Detect which cell encompasses the target text, then output its (x, y) center coordinate. 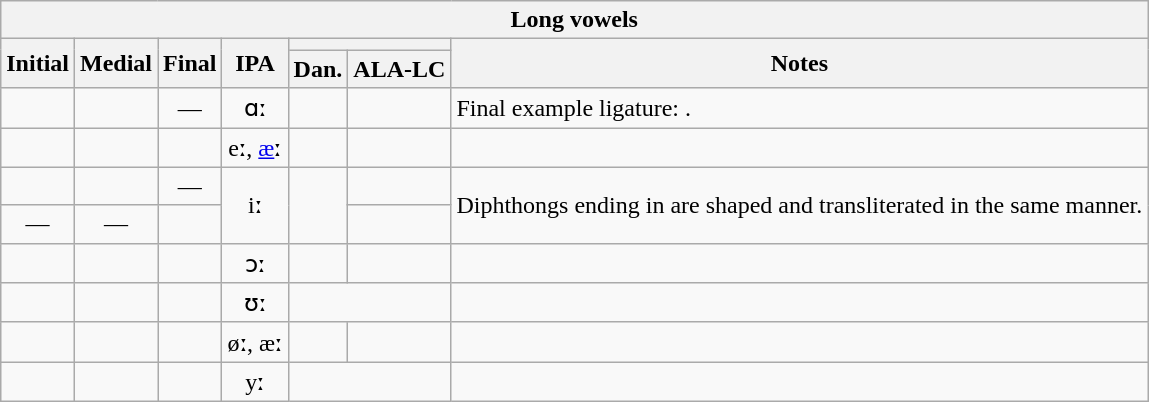
Long vowels (574, 20)
Diphthongs ending in are shaped and transliterated in the same manner. (800, 205)
Dan. (318, 69)
iː (255, 205)
ɑː (255, 108)
øː, æː (255, 342)
ALA-LC (400, 69)
IPA (255, 64)
yː (255, 382)
ʊː (255, 303)
eː, æː (255, 148)
Notes (800, 64)
Final (190, 64)
ɔː (255, 263)
Final example ligature: . (800, 108)
Initial (38, 64)
Medial (116, 64)
